Return (x, y) of the center of cell containing provided text 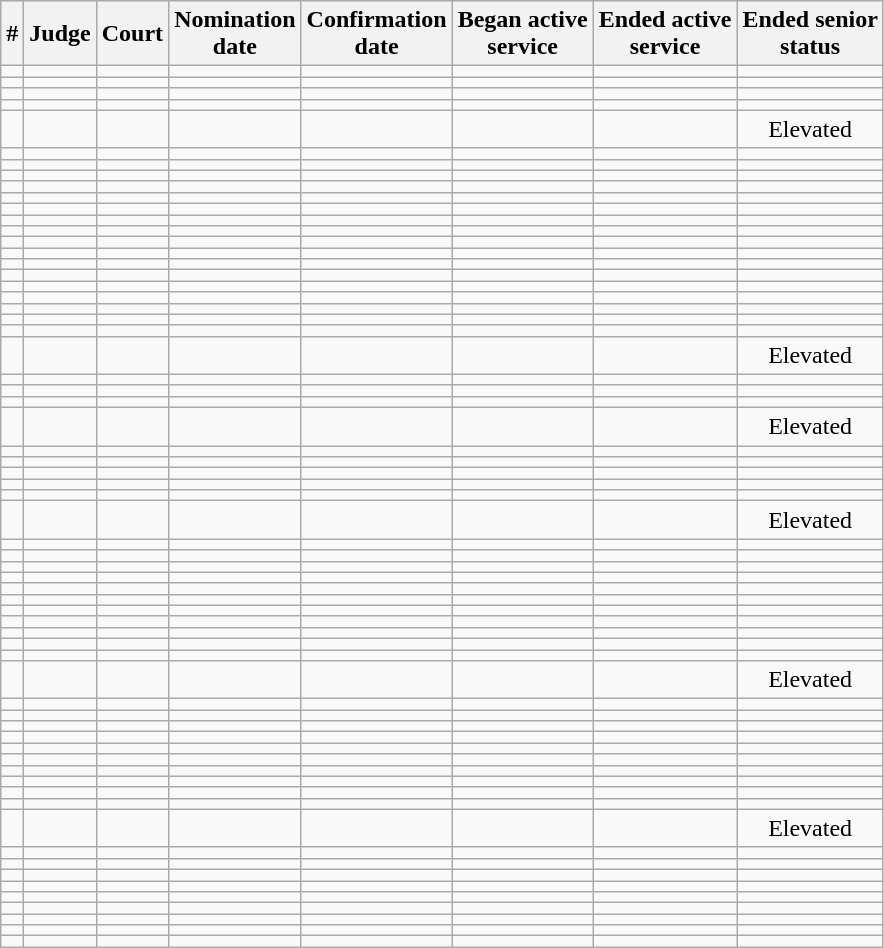
Judge (60, 34)
Ended activeservice (665, 34)
# (12, 34)
Court (132, 34)
Began activeservice (522, 34)
Confirmationdate (376, 34)
Nominationdate (235, 34)
Ended seniorstatus (810, 34)
